Scan for the cell matching the given text and deliver its [x, y] coordinate at center. 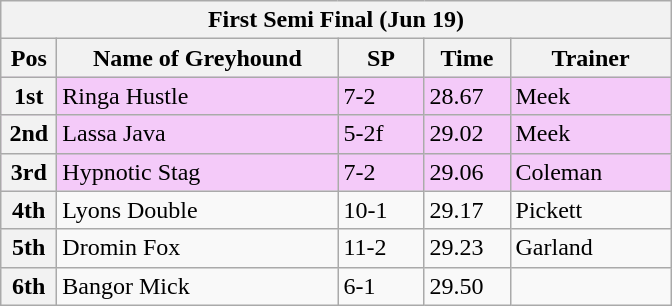
6-1 [381, 286]
SP [381, 58]
29.06 [467, 172]
Ringa Hustle [198, 96]
Pos [29, 58]
Time [467, 58]
5-2f [381, 134]
Bangor Mick [198, 286]
6th [29, 286]
Coleman [590, 172]
29.02 [467, 134]
4th [29, 210]
29.50 [467, 286]
28.67 [467, 96]
10-1 [381, 210]
Garland [590, 248]
Hypnotic Stag [198, 172]
29.17 [467, 210]
1st [29, 96]
29.23 [467, 248]
Pickett [590, 210]
First Semi Final (Jun 19) [336, 20]
11-2 [381, 248]
Name of Greyhound [198, 58]
Dromin Fox [198, 248]
Lyons Double [198, 210]
Trainer [590, 58]
2nd [29, 134]
3rd [29, 172]
5th [29, 248]
Lassa Java [198, 134]
